For the text-containing cell, return its midpoint in (X, Y) coordinate format. 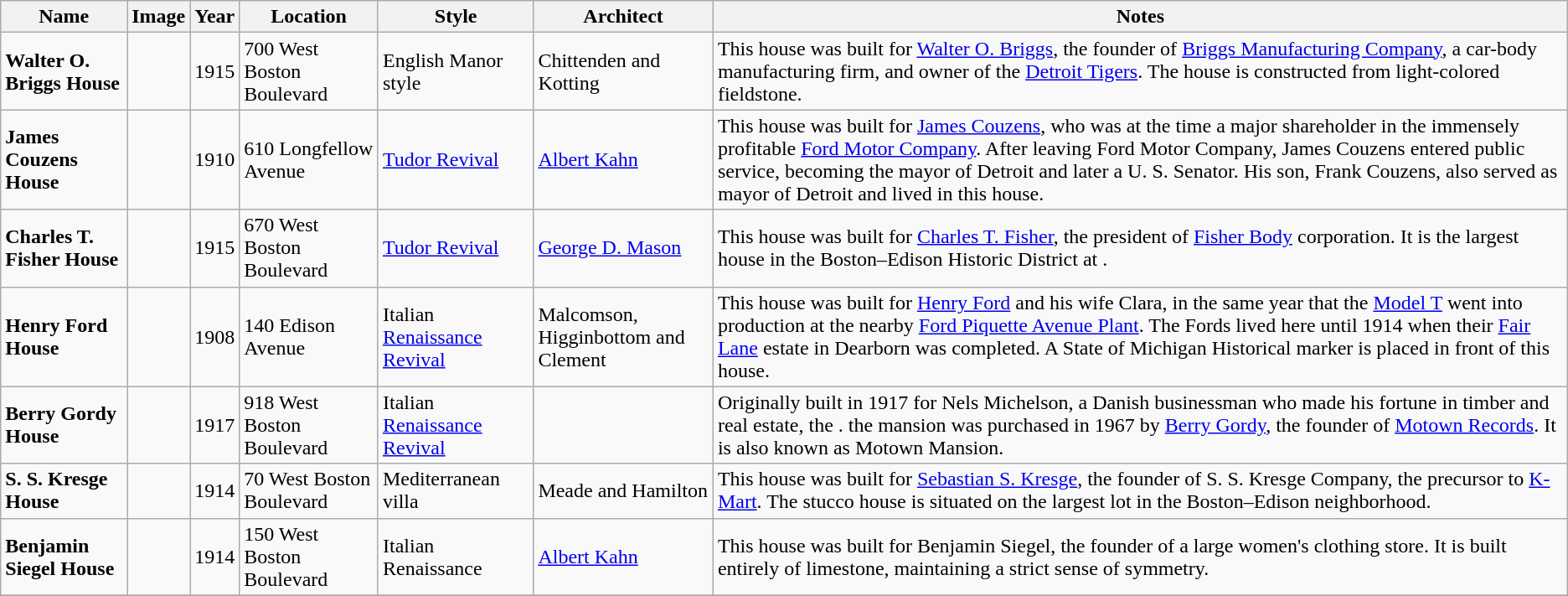
Notes (1140, 17)
Henry Ford House (64, 337)
150 West Boston Boulevard (309, 557)
Name (64, 17)
670 West Boston Boulevard (309, 248)
Walter O. Briggs House (64, 71)
Meade and Hamilton (623, 491)
Style (456, 17)
Mediterranean villa (456, 491)
Berry Gordy House (64, 425)
English Manor style (456, 71)
George D. Mason (623, 248)
1908 (214, 337)
Benjamin Siegel House (64, 557)
700 West Boston Boulevard (309, 71)
140 Edison Avenue (309, 337)
S. S. Kresge House (64, 491)
Italian Renaissance (456, 557)
70 West Boston Boulevard (309, 491)
James Couzens House (64, 159)
1910 (214, 159)
Chittenden and Kotting (623, 71)
Image (159, 17)
Year (214, 17)
Malcomson, Higginbottom and Clement (623, 337)
1917 (214, 425)
Location (309, 17)
Architect (623, 17)
918 West Boston Boulevard (309, 425)
Charles T. Fisher House (64, 248)
610 Longfellow Avenue (309, 159)
